Return [X, Y] of the center of cell containing provided text 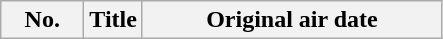
Title [114, 20]
No. [42, 20]
Original air date [292, 20]
